Identify which cell holds the provided text, then report its [X, Y] central coordinate. 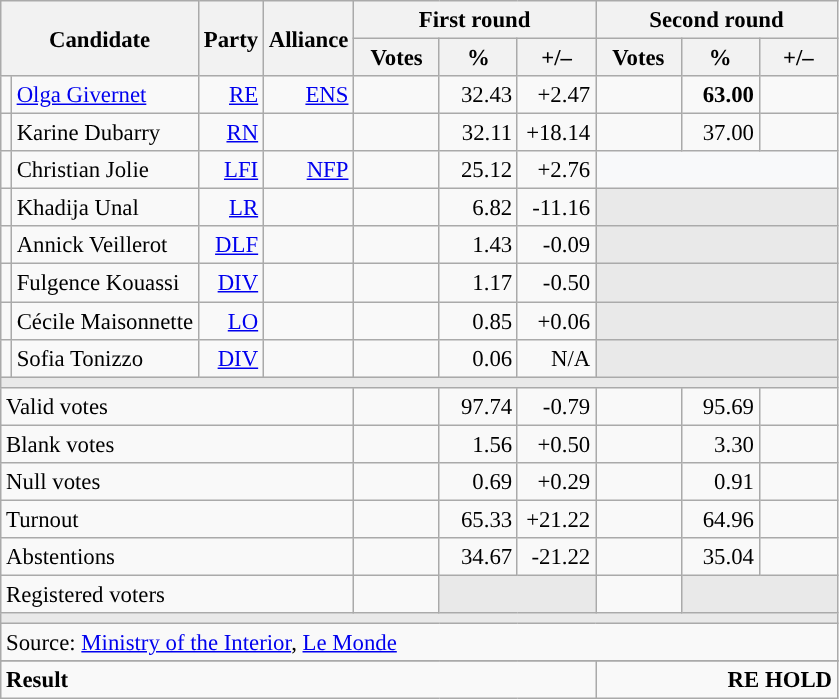
0.69 [478, 482]
34.67 [478, 557]
+0.50 [556, 444]
97.74 [478, 406]
+21.22 [556, 519]
6.82 [478, 208]
Registered voters [178, 594]
Annick Veillerot [104, 245]
Karine Dubarry [104, 133]
Alliance [308, 38]
0.06 [478, 358]
-11.16 [556, 208]
Abstentions [178, 557]
0.85 [478, 321]
Turnout [178, 519]
NFP [308, 170]
3.30 [720, 444]
0.91 [720, 482]
1.43 [478, 245]
Second round [717, 20]
Cécile Maisonnette [104, 321]
32.43 [478, 95]
Blank votes [178, 444]
+0.29 [556, 482]
Candidate [100, 38]
+2.47 [556, 95]
1.56 [478, 444]
-0.79 [556, 406]
Olga Givernet [104, 95]
LO [230, 321]
RN [230, 133]
First round [475, 20]
35.04 [720, 557]
Khadija Unal [104, 208]
Party [230, 38]
63.00 [720, 95]
64.96 [720, 519]
Fulgence Kouassi [104, 283]
RE HOLD [717, 680]
-0.09 [556, 245]
37.00 [720, 133]
+0.06 [556, 321]
DLF [230, 245]
Result [298, 680]
ENS [308, 95]
32.11 [478, 133]
Christian Jolie [104, 170]
+18.14 [556, 133]
Valid votes [178, 406]
1.17 [478, 283]
-0.50 [556, 283]
25.12 [478, 170]
LFI [230, 170]
Sofia Tonizzo [104, 358]
RE [230, 95]
-21.22 [556, 557]
Null votes [178, 482]
+2.76 [556, 170]
65.33 [478, 519]
LR [230, 208]
95.69 [720, 406]
Source: Ministry of the Interior, Le Monde [420, 643]
N/A [556, 358]
